Scan for the cell matching the given text and deliver its (X, Y) coordinate at center. 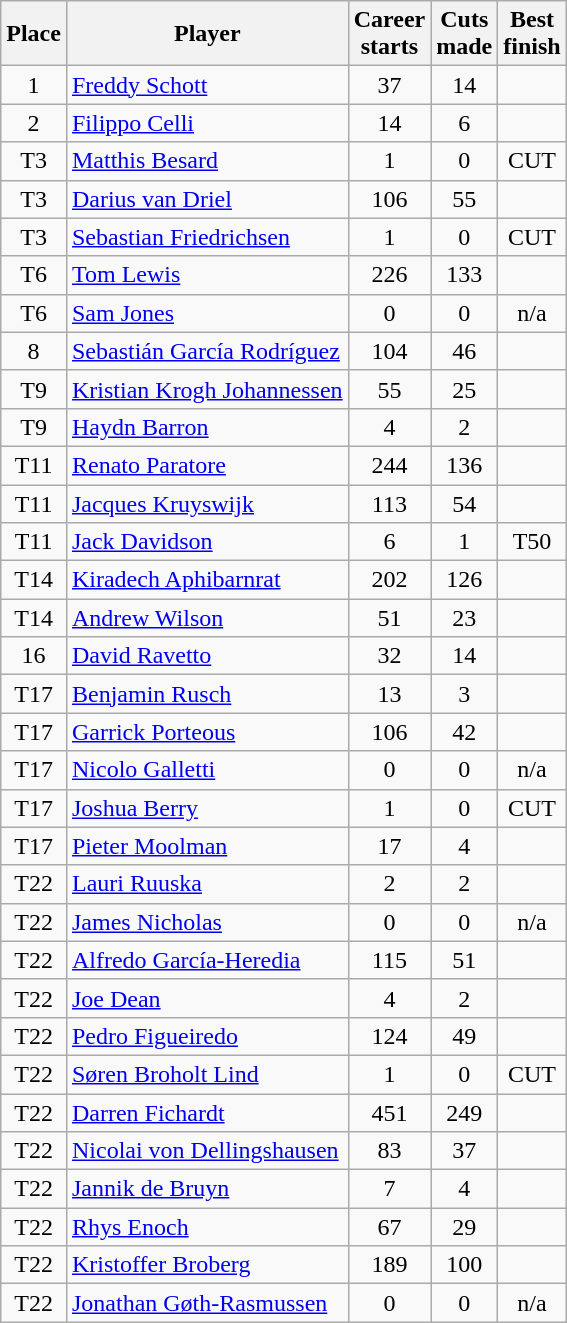
13 (390, 694)
Bestfinish (532, 34)
Player (207, 34)
Lauri Ruuska (207, 884)
Darius van Driel (207, 199)
Joe Dean (207, 998)
Joshua Berry (207, 808)
Tom Lewis (207, 275)
249 (464, 1113)
Haydn Barron (207, 427)
Kristian Krogh Johannessen (207, 389)
136 (464, 465)
32 (390, 656)
Place (34, 34)
113 (390, 503)
Jonathan Gøth-Rasmussen (207, 1303)
Benjamin Rusch (207, 694)
Pieter Moolman (207, 846)
Pedro Figueiredo (207, 1036)
Filippo Celli (207, 123)
7 (390, 1189)
Matthis Besard (207, 161)
David Ravetto (207, 656)
Sebastián García Rodríguez (207, 351)
Søren Broholt Lind (207, 1074)
23 (464, 618)
29 (464, 1227)
189 (390, 1265)
Darren Fichardt (207, 1113)
115 (390, 960)
Sebastian Friedrichsen (207, 237)
133 (464, 275)
Kiradech Aphibarnrat (207, 580)
Andrew Wilson (207, 618)
16 (34, 656)
Rhys Enoch (207, 1227)
244 (390, 465)
Nicolo Galletti (207, 770)
Nicolai von Dellingshausen (207, 1151)
25 (464, 389)
Cutsmade (464, 34)
Freddy Schott (207, 85)
8 (34, 351)
226 (390, 275)
54 (464, 503)
126 (464, 580)
Garrick Porteous (207, 732)
202 (390, 580)
Jack Davidson (207, 542)
Career starts (390, 34)
17 (390, 846)
3 (464, 694)
42 (464, 732)
Alfredo García-Heredia (207, 960)
Renato Paratore (207, 465)
104 (390, 351)
Jacques Kruyswijk (207, 503)
67 (390, 1227)
451 (390, 1113)
100 (464, 1265)
Jannik de Bruyn (207, 1189)
49 (464, 1036)
83 (390, 1151)
Sam Jones (207, 313)
Kristoffer Broberg (207, 1265)
124 (390, 1036)
46 (464, 351)
T50 (532, 542)
James Nicholas (207, 922)
